Return the (X, Y) coordinate for the center point of the cell that contains the specified text.  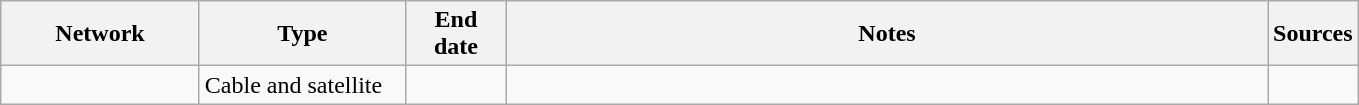
End date (456, 34)
Type (302, 34)
Sources (1314, 34)
Notes (886, 34)
Network (100, 34)
Cable and satellite (302, 85)
